Locate the cell with the specified text and output its [X, Y] center coordinate. 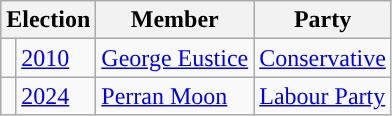
Perran Moon [175, 96]
2024 [56, 96]
Labour Party [323, 96]
Party [323, 20]
2010 [56, 58]
Election [48, 20]
Member [175, 20]
Conservative [323, 58]
George Eustice [175, 58]
